Output the (X, Y) coordinate of the center of the cell containing the given text.  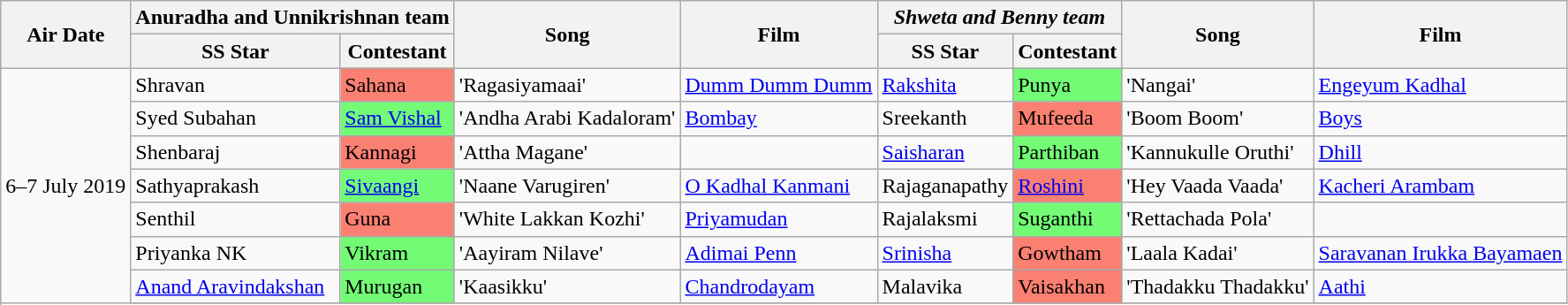
Sam Vishal (398, 118)
Engeyum Kadhal (1440, 85)
'Kannukulle Oruthi' (1217, 152)
'Kaasikku' (567, 286)
Kannagi (398, 152)
Adimai Penn (779, 253)
Rajaganapathy (945, 186)
Sivaangi (398, 186)
Shenbaraj (235, 152)
Parthiban (1067, 152)
Vaisakhan (1067, 286)
Sreekanth (945, 118)
Srinisha (945, 253)
Mufeeda (1067, 118)
'White Lakkan Kozhi' (567, 219)
Vikram (398, 253)
Anuradha and Unnikrishnan team (293, 18)
Priyanka NK (235, 253)
Saisharan (945, 152)
Dhill (1440, 152)
'Andha Arabi Kadaloram' (567, 118)
'Thadakku Thadakku' (1217, 286)
Syed Subahan (235, 118)
Shweta and Benny team (1000, 18)
Malavika (945, 286)
O Kadhal Kanmani (779, 186)
Sathyaprakash (235, 186)
Shravan (235, 85)
Murugan (398, 286)
Anand Aravindakshan (235, 286)
'Laala Kadai' (1217, 253)
Rajalaksmi (945, 219)
Priyamudan (779, 219)
'Naane Varugiren' (567, 186)
Senthil (235, 219)
'Hey Vaada Vaada' (1217, 186)
6–7 July 2019 (65, 186)
'Ragasiyamaai' (567, 85)
Sahana (398, 85)
Air Date (65, 34)
'Boom Boom' (1217, 118)
Boys (1440, 118)
Guna (398, 219)
Suganthi (1067, 219)
Kacheri Arambam (1440, 186)
Punya (1067, 85)
Chandrodayam (779, 286)
'Rettachada Pola' (1217, 219)
Rakshita (945, 85)
'Attha Magane' (567, 152)
Dumm Dumm Dumm (779, 85)
Gowtham (1067, 253)
'Nangai' (1217, 85)
Roshini (1067, 186)
Saravanan Irukka Bayamaen (1440, 253)
'Aayiram Nilave' (567, 253)
Aathi (1440, 286)
Bombay (779, 118)
